For the text-containing cell, return its midpoint in (X, Y) coordinate format. 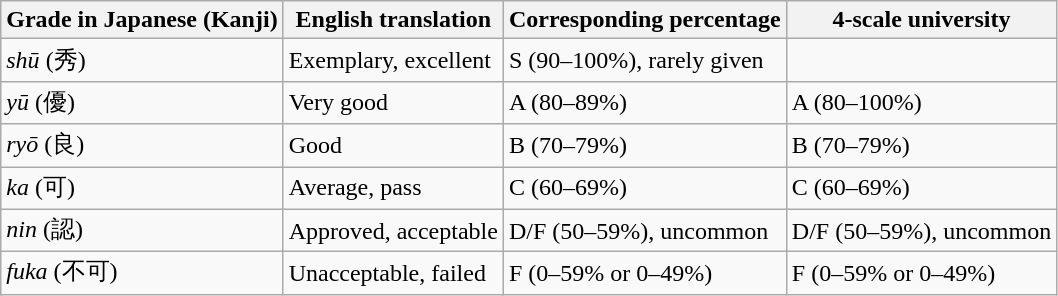
shū (秀) (142, 60)
Good (393, 146)
Average, pass (393, 188)
English translation (393, 20)
Grade in Japanese (Kanji) (142, 20)
yū (優) (142, 102)
S (90–100%), rarely given (644, 60)
ryō (良) (142, 146)
A (80–89%) (644, 102)
fuka (不可) (142, 274)
ka (可) (142, 188)
Very good (393, 102)
A (80–100%) (921, 102)
4-scale university (921, 20)
nin (認) (142, 230)
Corresponding percentage (644, 20)
Approved, acceptable (393, 230)
Exemplary, excellent (393, 60)
Unacceptable, failed (393, 274)
